Output the (x, y) coordinate of the center of the cell containing the given text.  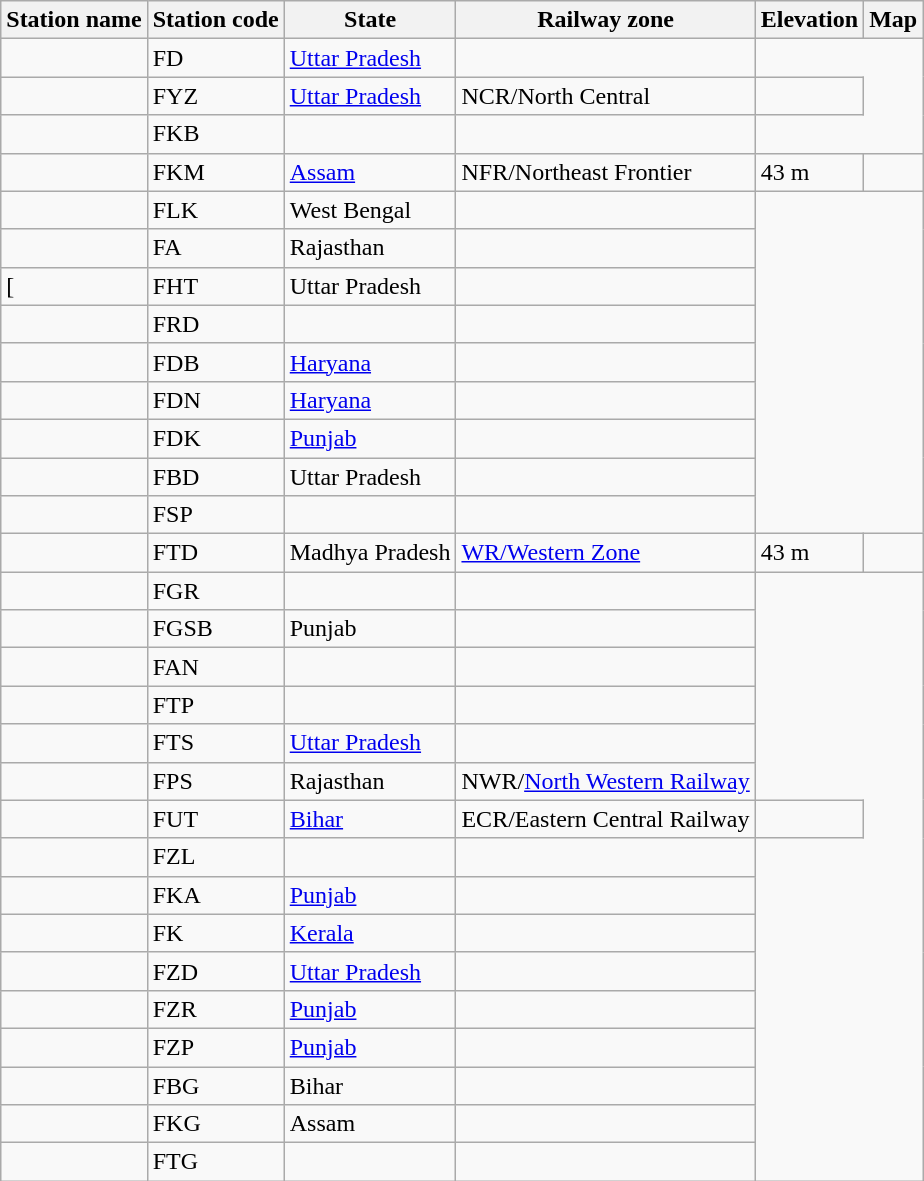
FTP (216, 705)
Map (894, 20)
FZD (216, 971)
FLK (216, 210)
FGSB (216, 629)
State (370, 20)
FK (216, 933)
FZL (216, 857)
FTS (216, 743)
Madhya Pradesh (370, 553)
FGR (216, 591)
FRD (216, 324)
[ (74, 286)
FZP (216, 1047)
FHT (216, 286)
FSP (216, 515)
NFR/Northeast Frontier (606, 172)
NWR/North Western Railway (606, 781)
NCR/North Central (606, 96)
Station code (216, 20)
FDB (216, 362)
FKG (216, 1124)
Railway zone (606, 20)
Elevation (809, 20)
FBD (216, 477)
FKA (216, 895)
FTD (216, 553)
ECR/Eastern Central Railway (606, 819)
FYZ (216, 96)
FA (216, 248)
Kerala (370, 933)
FPS (216, 781)
FKB (216, 134)
FTG (216, 1162)
Station name (74, 20)
FKM (216, 172)
FZR (216, 1009)
FAN (216, 667)
FDK (216, 438)
FUT (216, 819)
FBG (216, 1085)
FDN (216, 400)
West Bengal (370, 210)
FD (216, 58)
WR/Western Zone (606, 553)
